Identify which cell holds the provided text, then report its (x, y) central coordinate. 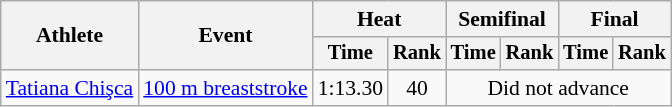
1:13.30 (350, 88)
100 m breaststroke (225, 88)
40 (417, 88)
Heat (380, 19)
Final (614, 19)
Did not advance (558, 88)
Event (225, 36)
Athlete (70, 36)
Semifinal (502, 19)
Tatiana Chişca (70, 88)
